From the cell containing the given text, extract its center point as (X, Y) coordinate. 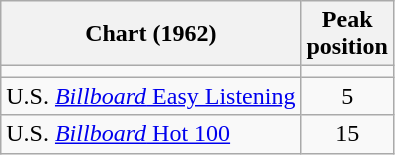
U.S. Billboard Hot 100 (151, 134)
Chart (1962) (151, 34)
U.S. Billboard Easy Listening (151, 96)
15 (347, 134)
Peakposition (347, 34)
5 (347, 96)
